For the text-containing cell, return its midpoint in [x, y] coordinate format. 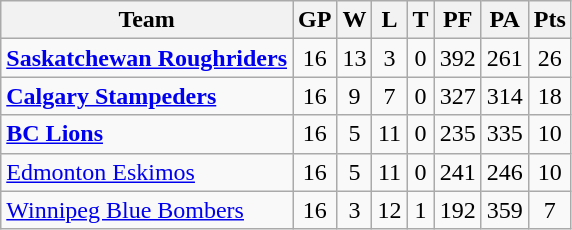
241 [458, 172]
Team [147, 20]
359 [504, 210]
327 [458, 96]
392 [458, 58]
L [390, 20]
W [354, 20]
192 [458, 210]
335 [504, 134]
BC Lions [147, 134]
12 [390, 210]
PF [458, 20]
Saskatchewan Roughriders [147, 58]
1 [420, 210]
235 [458, 134]
Pts [550, 20]
Calgary Stampeders [147, 96]
26 [550, 58]
GP [315, 20]
13 [354, 58]
314 [504, 96]
261 [504, 58]
18 [550, 96]
246 [504, 172]
PA [504, 20]
Edmonton Eskimos [147, 172]
9 [354, 96]
Winnipeg Blue Bombers [147, 210]
T [420, 20]
